From the cell containing the given text, extract its center point as [X, Y] coordinate. 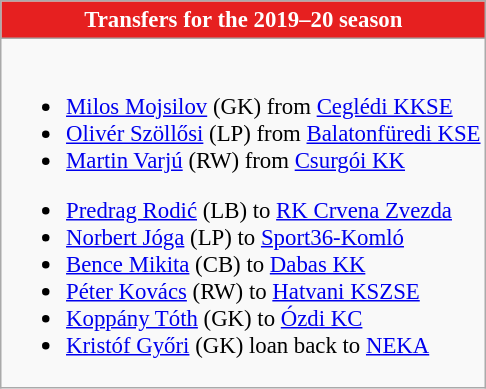
Transfers for the 2019–20 season [244, 20]
